Capture the cell that displays the provided text and extract its (X, Y) central coordinate. 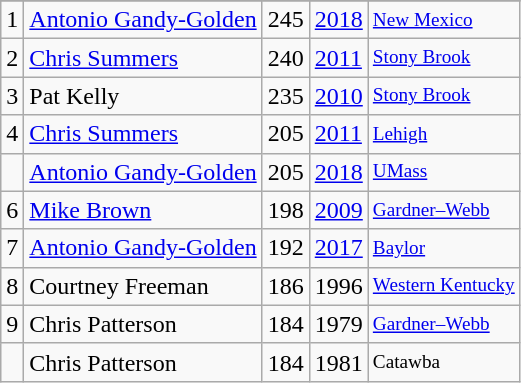
8 (12, 286)
3 (12, 96)
4 (12, 134)
1979 (338, 324)
Western Kentucky (444, 286)
Mike Brown (143, 210)
7 (12, 248)
240 (286, 58)
192 (286, 248)
1 (12, 20)
Pat Kelly (143, 96)
6 (12, 210)
198 (286, 210)
245 (286, 20)
1996 (338, 286)
1981 (338, 362)
Catawba (444, 362)
9 (12, 324)
186 (286, 286)
2017 (338, 248)
2009 (338, 210)
2010 (338, 96)
2 (12, 58)
New Mexico (444, 20)
UMass (444, 172)
Lehigh (444, 134)
Baylor (444, 248)
235 (286, 96)
Courtney Freeman (143, 286)
